From the cell containing the given text, extract its center point as [X, Y] coordinate. 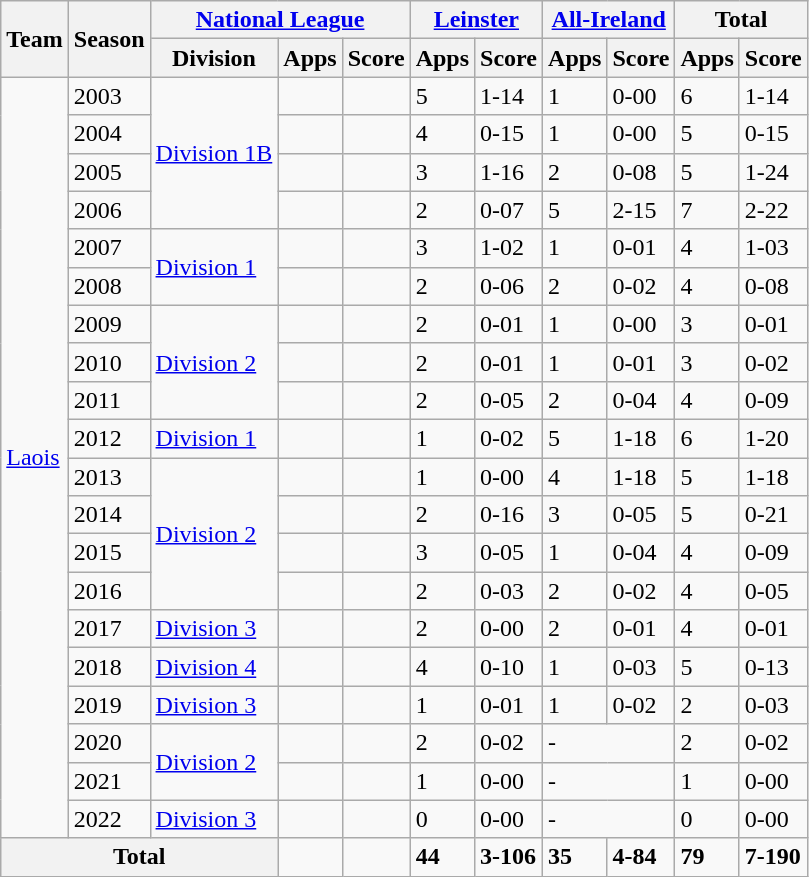
National League [280, 20]
Leinster [476, 20]
2017 [109, 629]
Team [35, 39]
0-07 [509, 210]
All-Ireland [609, 20]
7-190 [773, 857]
2019 [109, 705]
2011 [109, 400]
4-84 [641, 857]
2014 [109, 515]
2018 [109, 667]
2013 [109, 477]
0-13 [773, 667]
2016 [109, 591]
2009 [109, 324]
1-03 [773, 248]
2006 [109, 210]
2004 [109, 134]
Division [214, 58]
Division 1B [214, 153]
2021 [109, 781]
35 [575, 857]
0-21 [773, 515]
3-106 [509, 857]
2008 [109, 286]
0-16 [509, 515]
2022 [109, 819]
2003 [109, 96]
1-20 [773, 438]
2007 [109, 248]
2012 [109, 438]
2015 [109, 553]
2-15 [641, 210]
Division 4 [214, 667]
2-22 [773, 210]
0-06 [509, 286]
Season [109, 39]
2005 [109, 172]
44 [442, 857]
1-16 [509, 172]
2020 [109, 743]
Laois [35, 458]
0-10 [509, 667]
1-02 [509, 248]
7 [707, 210]
79 [707, 857]
2010 [109, 362]
1-24 [773, 172]
